Determine the (X, Y) coordinate at the center of the cell enclosing the given text.  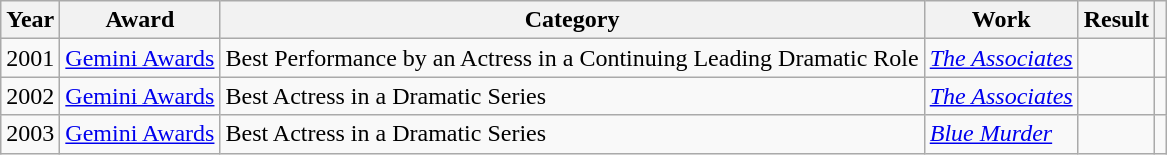
Work (1001, 20)
Blue Murder (1001, 134)
Year (30, 20)
2002 (30, 96)
Result (1116, 20)
Category (572, 20)
2001 (30, 58)
Best Performance by an Actress in a Continuing Leading Dramatic Role (572, 58)
2003 (30, 134)
Award (140, 20)
